Scan for the cell matching the given text and deliver its (x, y) coordinate at center. 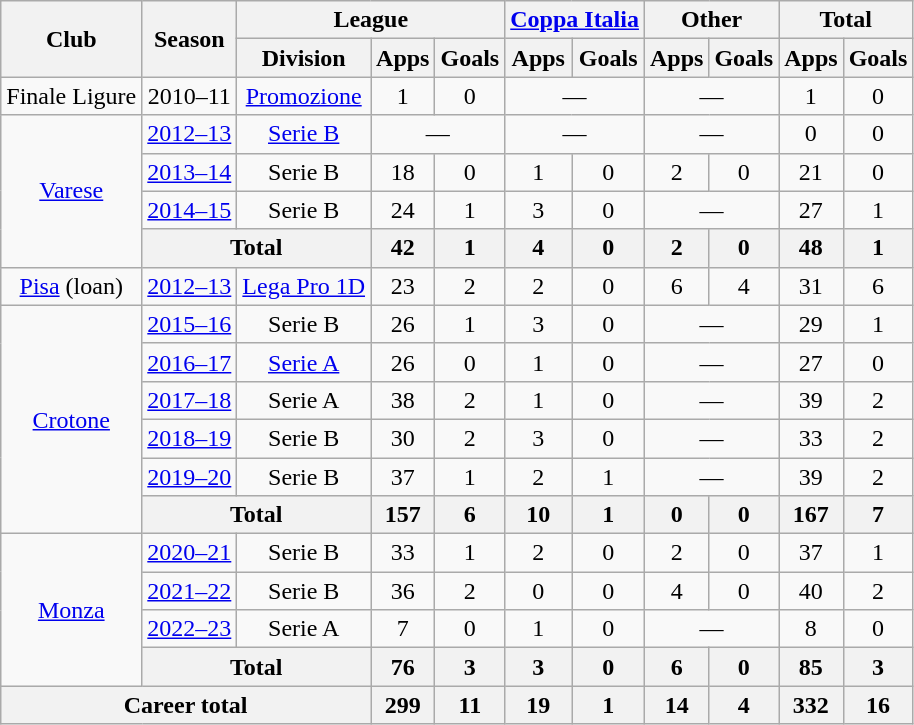
36 (403, 591)
Coppa Italia (575, 20)
299 (403, 705)
2014–15 (190, 210)
24 (403, 210)
2018–19 (190, 438)
Club (72, 39)
8 (811, 629)
10 (538, 515)
40 (811, 591)
League (371, 20)
2013–14 (190, 172)
157 (403, 515)
Division (304, 58)
Promozione (304, 96)
Monza (72, 610)
42 (403, 248)
Career total (186, 705)
332 (811, 705)
29 (811, 324)
2019–20 (190, 477)
48 (811, 248)
2021–22 (190, 591)
Crotone (72, 419)
Other (711, 20)
Season (190, 39)
2020–21 (190, 553)
2017–18 (190, 400)
2022–23 (190, 629)
Lega Pro 1D (304, 286)
23 (403, 286)
18 (403, 172)
30 (403, 438)
85 (811, 667)
21 (811, 172)
Varese (72, 191)
38 (403, 400)
16 (878, 705)
2010–11 (190, 96)
19 (538, 705)
31 (811, 286)
76 (403, 667)
2016–17 (190, 362)
11 (470, 705)
167 (811, 515)
14 (676, 705)
Pisa (loan) (72, 286)
Finale Ligure (72, 96)
2015–16 (190, 324)
